Capture the cell that displays the provided text and extract its [X, Y] central coordinate. 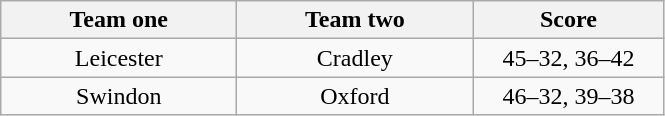
46–32, 39–38 [568, 96]
Team two [355, 20]
Cradley [355, 58]
45–32, 36–42 [568, 58]
Swindon [119, 96]
Oxford [355, 96]
Score [568, 20]
Team one [119, 20]
Leicester [119, 58]
